Pinpoint the cell where the given text exists, returning its (X, Y) midpoint coordinate. 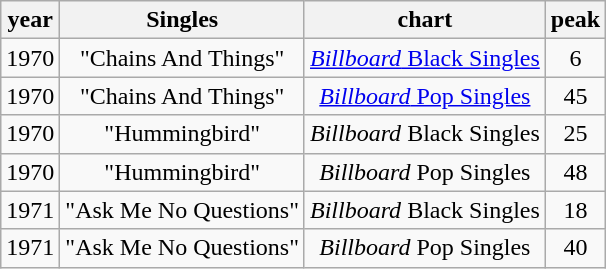
48 (575, 172)
45 (575, 96)
chart (424, 20)
6 (575, 58)
18 (575, 210)
25 (575, 134)
year (30, 20)
peak (575, 20)
Singles (182, 20)
40 (575, 248)
